From the cell containing the given text, extract its center point as [X, Y] coordinate. 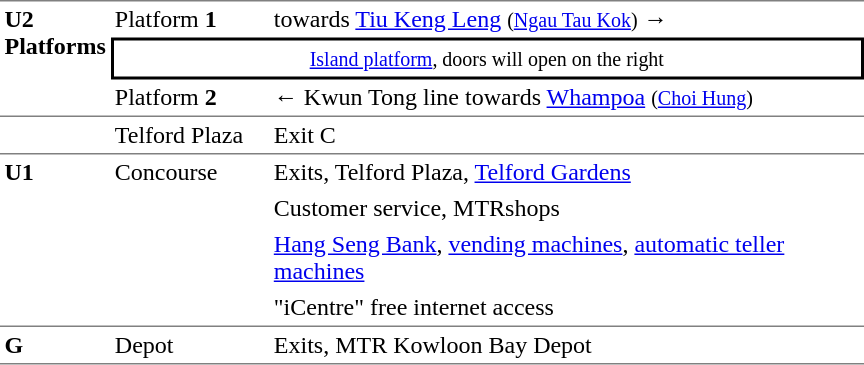
G [55, 346]
Exit C [566, 136]
Exits, Telford Plaza, Telford Gardens [566, 172]
"iCentre" free internet access [566, 309]
← Kwun Tong line towards Whampoa (Choi Hung) [566, 99]
Concourse [190, 240]
Telford Plaza [190, 136]
Depot [190, 346]
Customer service, MTRshops [566, 208]
U1 [55, 240]
Island platform, doors will open on the right [486, 59]
Hang Seng Bank, vending machines, automatic teller machines [566, 258]
Platform 1 [190, 19]
U2Platforms [55, 58]
Platform 2 [190, 99]
towards Tiu Keng Leng (Ngau Tau Kok) → [566, 19]
Exits, MTR Kowloon Bay Depot [566, 346]
